Detect which cell encompasses the target text, then output its [x, y] center coordinate. 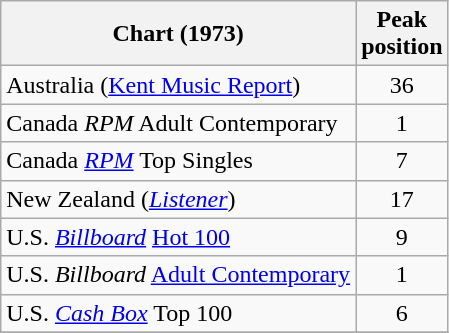
17 [402, 199]
U.S. Cash Box Top 100 [178, 313]
U.S. Billboard Adult Contemporary [178, 275]
36 [402, 85]
7 [402, 161]
Peakposition [402, 34]
U.S. Billboard Hot 100 [178, 237]
Canada RPM Top Singles [178, 161]
9 [402, 237]
Australia (Kent Music Report) [178, 85]
Chart (1973) [178, 34]
Canada RPM Adult Contemporary [178, 123]
New Zealand (Listener) [178, 199]
6 [402, 313]
